Provide the (X, Y) coordinate of the cell's center where the given text is located.  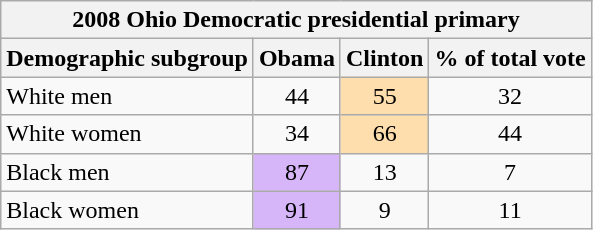
32 (510, 96)
Obama (296, 58)
13 (384, 172)
Black men (128, 172)
White women (128, 134)
Black women (128, 210)
87 (296, 172)
Demographic subgroup (128, 58)
34 (296, 134)
55 (384, 96)
11 (510, 210)
White men (128, 96)
9 (384, 210)
91 (296, 210)
Clinton (384, 58)
% of total vote (510, 58)
7 (510, 172)
2008 Ohio Democratic presidential primary (296, 20)
66 (384, 134)
